Find where the given text appears and provide that cell's center as (X, Y) coordinate. 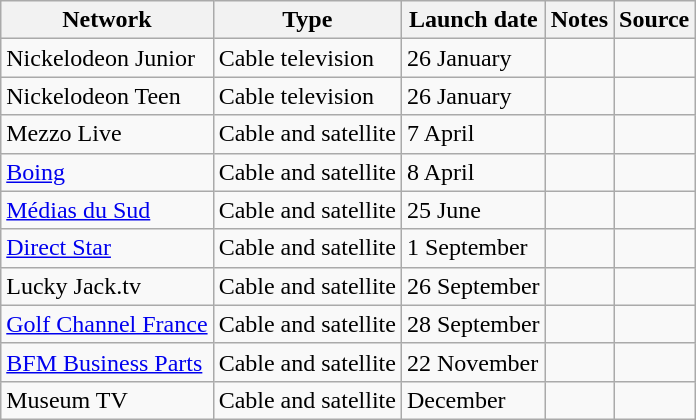
Lucky Jack.tv (107, 286)
26 September (473, 286)
1 September (473, 248)
Médias du Sud (107, 210)
Golf Channel France (107, 324)
BFM Business Parts (107, 362)
Direct Star (107, 248)
Nickelodeon Teen (107, 96)
22 November (473, 362)
7 April (473, 134)
Launch date (473, 20)
8 April (473, 172)
Source (654, 20)
Museum TV (107, 400)
Boing (107, 172)
Nickelodeon Junior (107, 58)
Mezzo Live (107, 134)
December (473, 400)
28 September (473, 324)
Notes (579, 20)
Network (107, 20)
25 June (473, 210)
Type (307, 20)
